Identify which cell holds the provided text, then report its (X, Y) central coordinate. 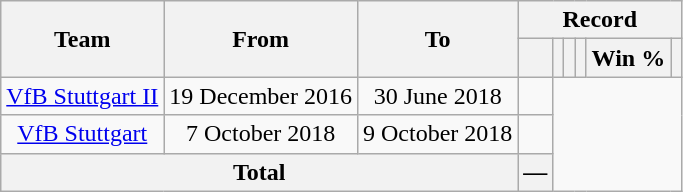
9 October 2018 (437, 134)
Win % (628, 58)
7 October 2018 (261, 134)
Team (82, 39)
— (536, 172)
30 June 2018 (437, 96)
Total (260, 172)
To (437, 39)
VfB Stuttgart (82, 134)
VfB Stuttgart II (82, 96)
From (261, 39)
19 December 2016 (261, 96)
Record (600, 20)
